Provide the [X, Y] coordinate of the cell's center where the given text is located.  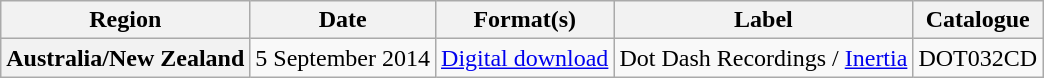
Australia/New Zealand [126, 58]
Digital download [525, 58]
Label [764, 20]
Format(s) [525, 20]
Catalogue [978, 20]
Region [126, 20]
Date [343, 20]
Dot Dash Recordings / Inertia [764, 58]
DOT032CD [978, 58]
5 September 2014 [343, 58]
